From the cell containing the given text, extract its center point as (x, y) coordinate. 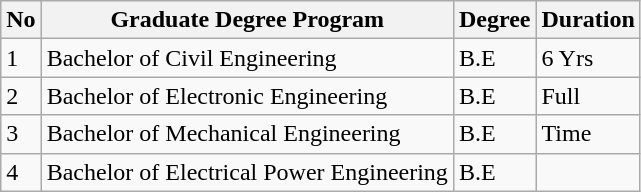
Graduate Degree Program (247, 20)
6 Yrs (588, 58)
Time (588, 134)
Bachelor of Civil Engineering (247, 58)
Degree (494, 20)
1 (21, 58)
4 (21, 172)
Full (588, 96)
Bachelor of Electrical Power Engineering (247, 172)
Duration (588, 20)
2 (21, 96)
Bachelor of Electronic Engineering (247, 96)
No (21, 20)
Bachelor of Mechanical Engineering (247, 134)
3 (21, 134)
